Return the (X, Y) coordinate for the center point of the cell that contains the specified text.  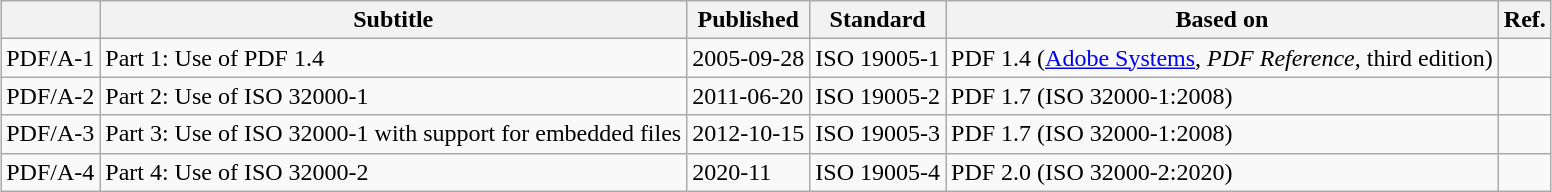
Based on (1222, 20)
ISO 19005-2 (878, 96)
PDF/A-3 (50, 134)
PDF/A-1 (50, 58)
Standard (878, 20)
Ref. (1524, 20)
ISO 19005-3 (878, 134)
PDF/A-2 (50, 96)
PDF 2.0 (ISO 32000-2:2020) (1222, 172)
2005-09-28 (748, 58)
2020-11 (748, 172)
Published (748, 20)
Subtitle (394, 20)
Part 4: Use of ISO 32000-2 (394, 172)
ISO 19005-1 (878, 58)
PDF/A-4 (50, 172)
2011-06-20 (748, 96)
PDF 1.4 (Adobe Systems, PDF Reference, third edition) (1222, 58)
2012-10-15 (748, 134)
Part 3: Use of ISO 32000-1 with support for embedded files (394, 134)
Part 2: Use of ISO 32000-1 (394, 96)
Part 1: Use of PDF 1.4 (394, 58)
ISO 19005-4 (878, 172)
